Output the (X, Y) coordinate of the center of the cell containing the given text.  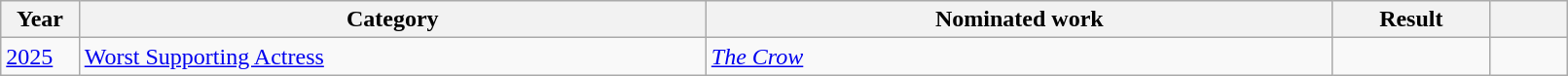
Category (392, 19)
Nominated work (1019, 19)
The Crow (1019, 57)
Year (40, 19)
2025 (40, 57)
Worst Supporting Actress (392, 57)
Result (1411, 19)
